From the cell containing the given text, extract its center point as [X, Y] coordinate. 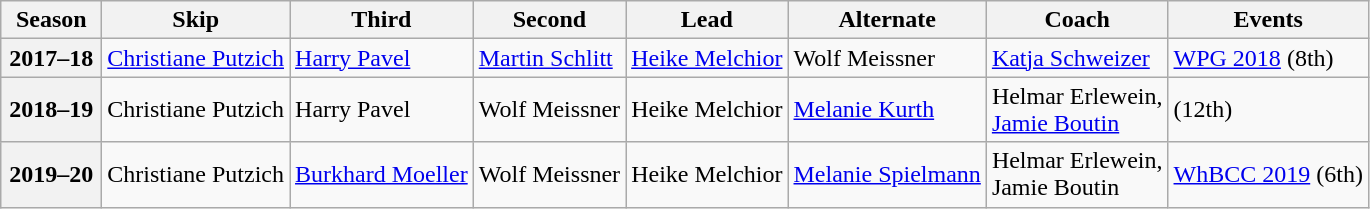
Melanie Spielmann [887, 174]
Events [1268, 20]
Alternate [887, 20]
Melanie Kurth [887, 110]
2017–18 [52, 58]
Lead [707, 20]
(12th) [1268, 110]
Martin Schlitt [549, 58]
2019–20 [52, 174]
Katja Schweizer [1077, 58]
Burkhard Moeller [382, 174]
Third [382, 20]
WhBCC 2019 (6th) [1268, 174]
2018–19 [52, 110]
Second [549, 20]
WPG 2018 (8th) [1268, 58]
Skip [196, 20]
Coach [1077, 20]
Season [52, 20]
